Search for the cell housing the specified text and yield its (x, y) center coordinate. 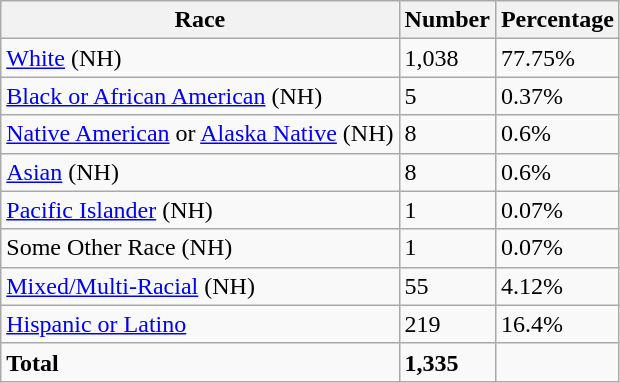
Native American or Alaska Native (NH) (200, 134)
Number (447, 20)
55 (447, 286)
White (NH) (200, 58)
5 (447, 96)
Asian (NH) (200, 172)
4.12% (557, 286)
Some Other Race (NH) (200, 248)
77.75% (557, 58)
1,335 (447, 362)
16.4% (557, 324)
Total (200, 362)
219 (447, 324)
Black or African American (NH) (200, 96)
Hispanic or Latino (200, 324)
Percentage (557, 20)
Mixed/Multi-Racial (NH) (200, 286)
1,038 (447, 58)
Pacific Islander (NH) (200, 210)
0.37% (557, 96)
Race (200, 20)
